Extract the [x, y] coordinate from the center of the cell holding the provided text.  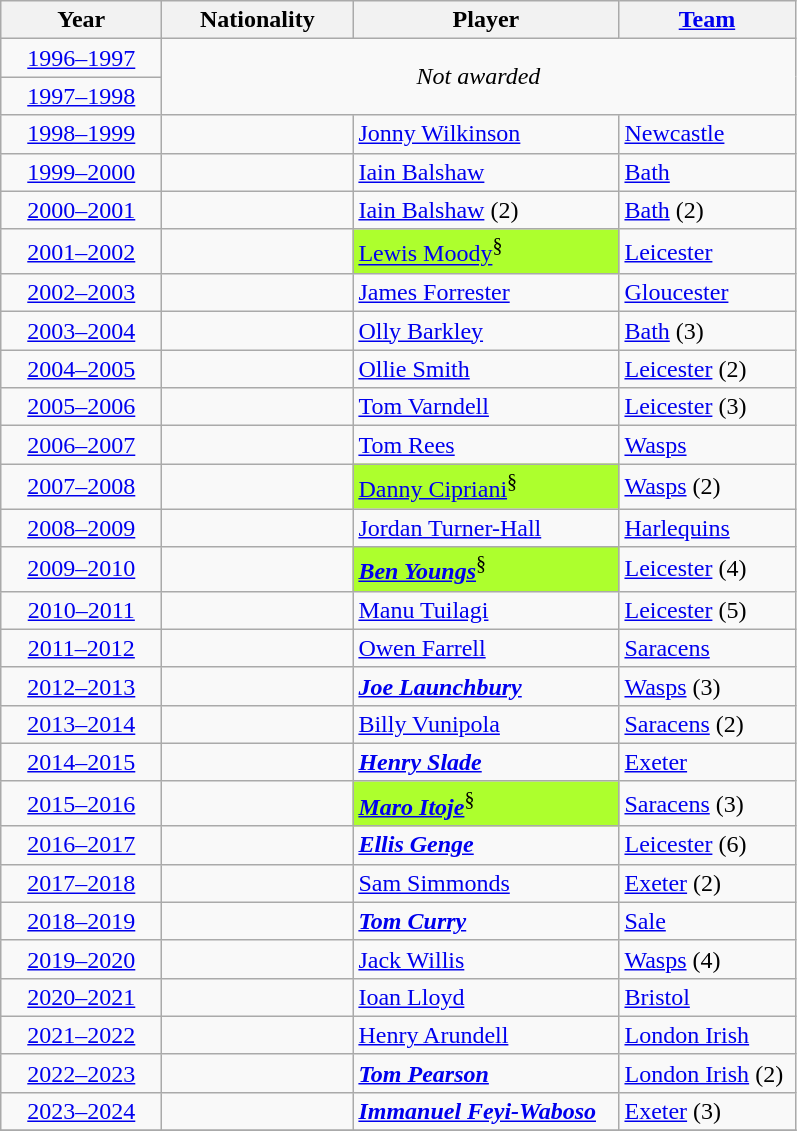
Manu Tuilagi [486, 610]
Joe Launchbury [486, 686]
Not awarded [478, 77]
Maro Itoje§ [486, 804]
Immanuel Feyi-Waboso [486, 1111]
Danny Cipriani§ [486, 486]
Saracens (3) [707, 804]
Gloucester [707, 293]
Bath (3) [707, 331]
Exeter (3) [707, 1111]
Olly Barkley [486, 331]
London Irish [707, 1035]
Wasps (3) [707, 686]
Iain Balshaw (2) [486, 210]
Tom Rees [486, 445]
Billy Vunipola [486, 724]
2013–2014 [82, 724]
Ollie Smith [486, 369]
2021–2022 [82, 1035]
2007–2008 [82, 486]
2000–2001 [82, 210]
2002–2003 [82, 293]
Tom Varndell [486, 407]
2020–2021 [82, 997]
2017–2018 [82, 883]
2015–2016 [82, 804]
Saracens (2) [707, 724]
2012–2013 [82, 686]
2023–2024 [82, 1111]
James Forrester [486, 293]
Jack Willis [486, 959]
Exeter [707, 762]
Leicester (2) [707, 369]
1999–2000 [82, 172]
2010–2011 [82, 610]
Jonny Wilkinson [486, 134]
1996–1997 [82, 58]
Wasps (4) [707, 959]
Newcastle [707, 134]
Sam Simmonds [486, 883]
Ben Youngs§ [486, 570]
Year [82, 20]
2018–2019 [82, 921]
London Irish (2) [707, 1073]
Leicester (5) [707, 610]
Sale [707, 921]
2014–2015 [82, 762]
Harlequins [707, 528]
Jordan Turner-Hall [486, 528]
1998–1999 [82, 134]
Leicester [707, 252]
Ioan Lloyd [486, 997]
2001–2002 [82, 252]
2011–2012 [82, 648]
Iain Balshaw [486, 172]
Leicester (4) [707, 570]
Henry Arundell [486, 1035]
2009–2010 [82, 570]
2005–2006 [82, 407]
2003–2004 [82, 331]
Team [707, 20]
Player [486, 20]
Nationality [258, 20]
Ellis Genge [486, 845]
Tom Curry [486, 921]
Wasps [707, 445]
Bath [707, 172]
Wasps (2) [707, 486]
2019–2020 [82, 959]
1997–1998 [82, 96]
Saracens [707, 648]
Bath (2) [707, 210]
Owen Farrell [486, 648]
2006–2007 [82, 445]
Bristol [707, 997]
2008–2009 [82, 528]
Lewis Moody§ [486, 252]
Henry Slade [486, 762]
2022–2023 [82, 1073]
Leicester (3) [707, 407]
Exeter (2) [707, 883]
2004–2005 [82, 369]
Tom Pearson [486, 1073]
2016–2017 [82, 845]
Leicester (6) [707, 845]
